From the cell containing the given text, extract its center point as [X, Y] coordinate. 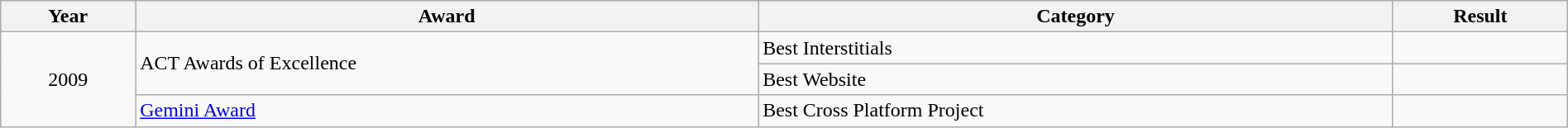
Best Website [1076, 79]
Award [447, 17]
Result [1480, 17]
Year [68, 17]
Best Interstitials [1076, 48]
Best Cross Platform Project [1076, 111]
Gemini Award [447, 111]
2009 [68, 79]
Category [1076, 17]
ACT Awards of Excellence [447, 64]
